Return the (X, Y) coordinate for the center point of the cell that contains the specified text.  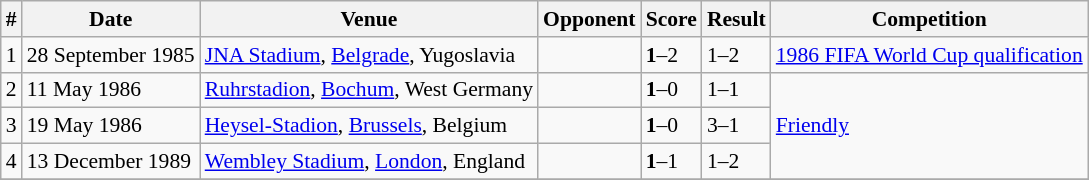
1 (12, 55)
Opponent (590, 19)
3 (12, 126)
Venue (369, 19)
11 May 1986 (111, 90)
# (12, 19)
Competition (930, 19)
Friendly (930, 126)
Score (672, 19)
13 December 1989 (111, 162)
3–1 (736, 126)
Result (736, 19)
Wembley Stadium, London, England (369, 162)
Heysel-Stadion, Brussels, Belgium (369, 126)
Ruhrstadion, Bochum, West Germany (369, 90)
Date (111, 19)
1986 FIFA World Cup qualification (930, 55)
4 (12, 162)
19 May 1986 (111, 126)
28 September 1985 (111, 55)
2 (12, 90)
JNA Stadium, Belgrade, Yugoslavia (369, 55)
